Scan for the cell matching the given text and deliver its (x, y) coordinate at center. 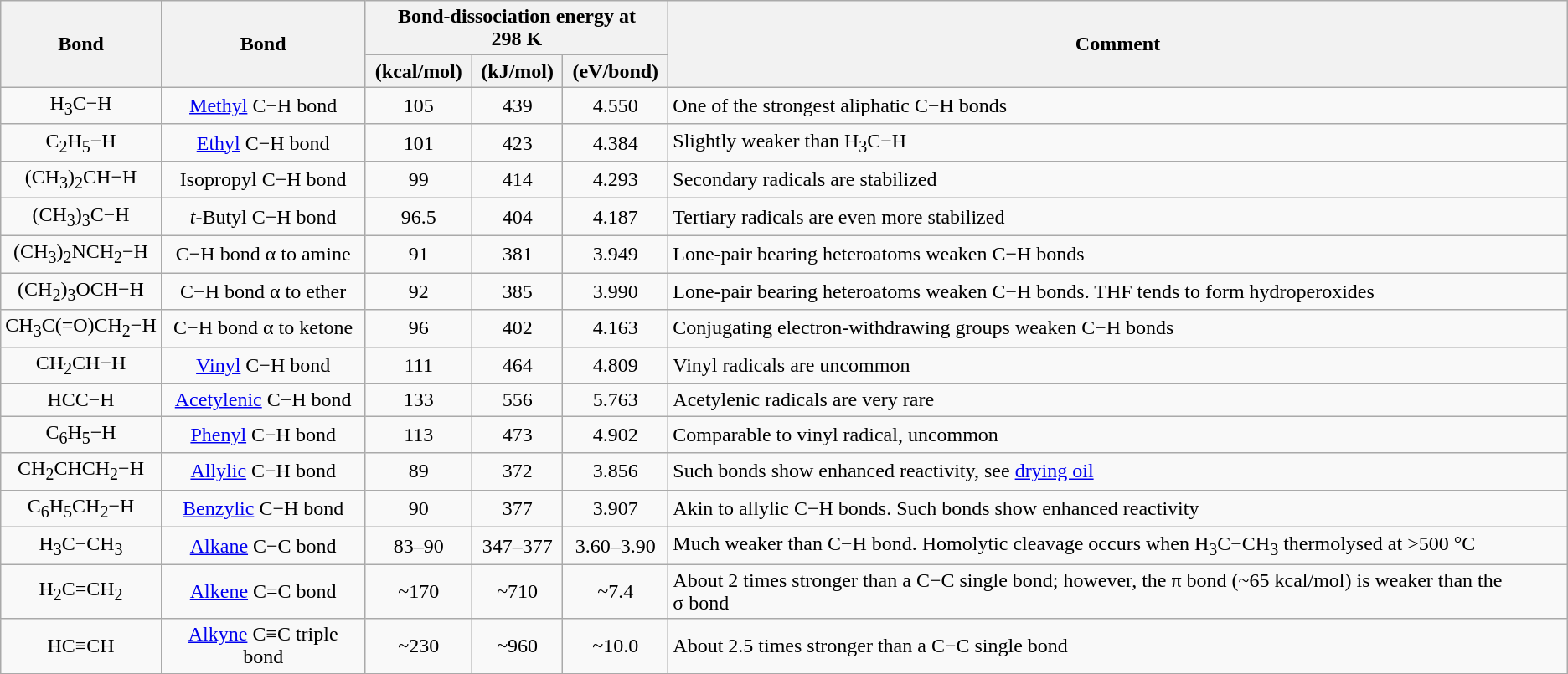
3.949 (616, 254)
Much weaker than C−H bond. Homolytic cleavage occurs when H3C−CH3 thermolysed at >500 °C (1117, 546)
Such bonds show enhanced reactivity, see drying oil (1117, 471)
H3C−H (81, 105)
404 (518, 217)
111 (419, 365)
~7.4 (616, 591)
4.384 (616, 142)
99 (419, 180)
C6H5CH2−H (81, 508)
385 (518, 291)
CH2CHCH2−H (81, 471)
About 2 times stronger than a C−C single bond; however, the π bond (~65 kcal/mol) is weaker than the σ bond (1117, 591)
556 (518, 400)
(kJ/mol) (518, 71)
4.902 (616, 435)
HCC−H (81, 400)
C−H bond α to ketone (263, 328)
101 (419, 142)
Alkene C=C bond (263, 591)
(CH3)3C−H (81, 217)
96.5 (419, 217)
~10.0 (616, 646)
C−H bond α to amine (263, 254)
3.990 (616, 291)
t-Butyl C−H bond (263, 217)
~230 (419, 646)
91 (419, 254)
381 (518, 254)
~170 (419, 591)
92 (419, 291)
402 (518, 328)
83–90 (419, 546)
133 (419, 400)
Vinyl radicals are uncommon (1117, 365)
(kcal/mol) (419, 71)
473 (518, 435)
About 2.5 times stronger than a C−C single bond (1117, 646)
C6H5−H (81, 435)
(CH2)3OCH−H (81, 291)
Alkane C−C bond (263, 546)
Isopropyl C−H bond (263, 180)
4.163 (616, 328)
3.60–3.90 (616, 546)
90 (419, 508)
377 (518, 508)
Acetylenic radicals are very rare (1117, 400)
HC≡CH (81, 646)
3.856 (616, 471)
Bond-dissociation energy at 298 K (517, 28)
CH3C(=O)CH2−H (81, 328)
Comparable to vinyl radical, uncommon (1117, 435)
113 (419, 435)
Benzylic C−H bond (263, 508)
414 (518, 180)
Allylic C−H bond (263, 471)
Phenyl C−H bond (263, 435)
89 (419, 471)
Ethyl C−H bond (263, 142)
4.293 (616, 180)
Conjugating electron-withdrawing groups weaken C−H bonds (1117, 328)
(CH3)2NCH2−H (81, 254)
347–377 (518, 546)
Secondary radicals are stabilized (1117, 180)
372 (518, 471)
Akin to allylic C−H bonds. Such bonds show enhanced reactivity (1117, 508)
96 (419, 328)
Methyl C−H bond (263, 105)
Vinyl C−H bond (263, 365)
CH2CH−H (81, 365)
C2H5−H (81, 142)
Comment (1117, 44)
H2C=CH2 (81, 591)
(CH3)2CH−H (81, 180)
423 (518, 142)
Lone-pair bearing heteroatoms weaken C−H bonds (1117, 254)
439 (518, 105)
105 (419, 105)
Lone-pair bearing heteroatoms weaken C−H bonds. THF tends to form hydroperoxides (1117, 291)
(eV/bond) (616, 71)
4.809 (616, 365)
5.763 (616, 400)
~710 (518, 591)
Slightly weaker than H3C−H (1117, 142)
H3C−CH3 (81, 546)
3.907 (616, 508)
C−H bond α to ether (263, 291)
~960 (518, 646)
One of the strongest aliphatic C−H bonds (1117, 105)
4.550 (616, 105)
Alkyne C≡C triple bond (263, 646)
Acetylenic C−H bond (263, 400)
Tertiary radicals are even more stabilized (1117, 217)
464 (518, 365)
4.187 (616, 217)
